Pinpoint the cell where the given text exists, returning its [x, y] midpoint coordinate. 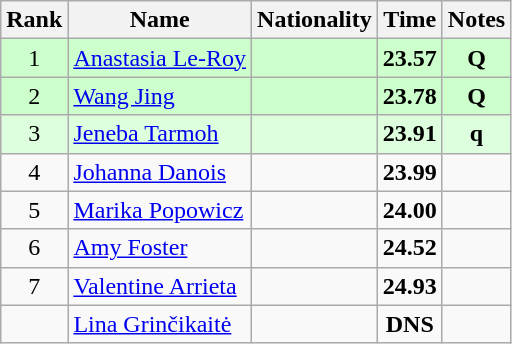
23.99 [410, 172]
24.52 [410, 248]
Nationality [315, 20]
23.57 [410, 58]
7 [34, 286]
Marika Popowicz [160, 210]
24.93 [410, 286]
3 [34, 134]
6 [34, 248]
Time [410, 20]
Lina Grinčikaitė [160, 324]
q [476, 134]
5 [34, 210]
24.00 [410, 210]
2 [34, 96]
DNS [410, 324]
Valentine Arrieta [160, 286]
Amy Foster [160, 248]
4 [34, 172]
23.91 [410, 134]
1 [34, 58]
Anastasia Le-Roy [160, 58]
Rank [34, 20]
Name [160, 20]
Jeneba Tarmoh [160, 134]
23.78 [410, 96]
Johanna Danois [160, 172]
Wang Jing [160, 96]
Notes [476, 20]
